Find where the given text appears and provide that cell's center as (x, y) coordinate. 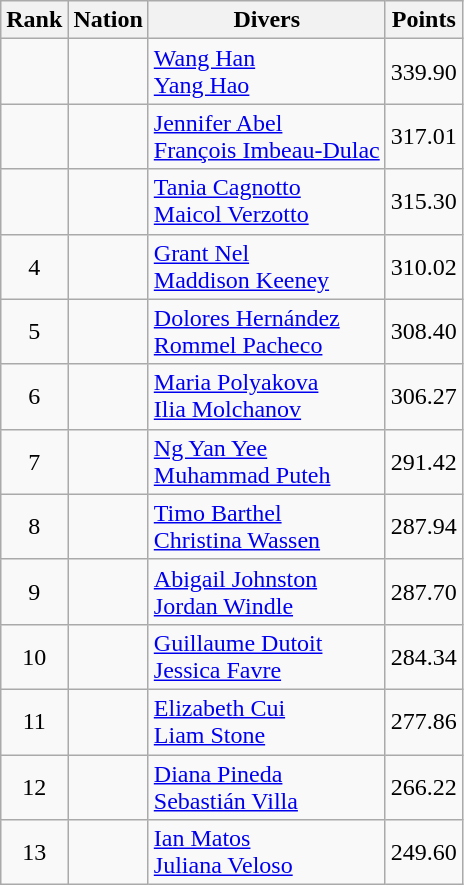
266.22 (424, 786)
Divers (266, 20)
7 (34, 462)
308.40 (424, 332)
317.01 (424, 136)
277.86 (424, 722)
10 (34, 656)
Diana PinedaSebastián Villa (266, 786)
Dolores HernándezRommel Pacheco (266, 332)
Elizabeth CuiLiam Stone (266, 722)
Ian MatosJuliana Veloso (266, 852)
Abigail JohnstonJordan Windle (266, 592)
6 (34, 396)
Tania CagnottoMaicol Verzotto (266, 202)
9 (34, 592)
287.94 (424, 526)
Maria PolyakovaIlia Molchanov (266, 396)
4 (34, 266)
Ng Yan YeeMuhammad Puteh (266, 462)
13 (34, 852)
12 (34, 786)
Grant NelMaddison Keeney (266, 266)
11 (34, 722)
8 (34, 526)
291.42 (424, 462)
Rank (34, 20)
Timo BarthelChristina Wassen (266, 526)
339.90 (424, 72)
310.02 (424, 266)
315.30 (424, 202)
Guillaume DutoitJessica Favre (266, 656)
Jennifer AbelFrançois Imbeau-Dulac (266, 136)
249.60 (424, 852)
287.70 (424, 592)
Nation (108, 20)
284.34 (424, 656)
5 (34, 332)
Points (424, 20)
306.27 (424, 396)
Wang HanYang Hao (266, 72)
